Extract the [x, y] coordinate from the center of the cell holding the provided text.  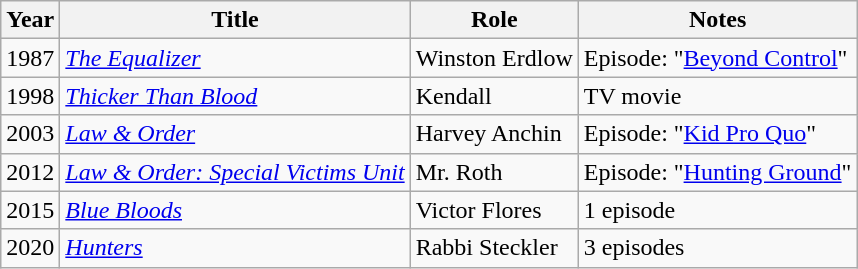
Title [235, 20]
2003 [30, 134]
Law & Order: Special Victims Unit [235, 172]
Notes [718, 20]
Rabbi Steckler [494, 248]
2015 [30, 210]
Hunters [235, 248]
Law & Order [235, 134]
Harvey Anchin [494, 134]
1 episode [718, 210]
1998 [30, 96]
Episode: "Beyond Control" [718, 58]
1987 [30, 58]
Episode: "Hunting Ground" [718, 172]
Episode: "Kid Pro Quo" [718, 134]
Mr. Roth [494, 172]
Winston Erdlow [494, 58]
TV movie [718, 96]
Role [494, 20]
Year [30, 20]
3 episodes [718, 248]
Thicker Than Blood [235, 96]
Victor Flores [494, 210]
2012 [30, 172]
Kendall [494, 96]
2020 [30, 248]
The Equalizer [235, 58]
Blue Bloods [235, 210]
